Find where the given text appears and provide that cell's center as (x, y) coordinate. 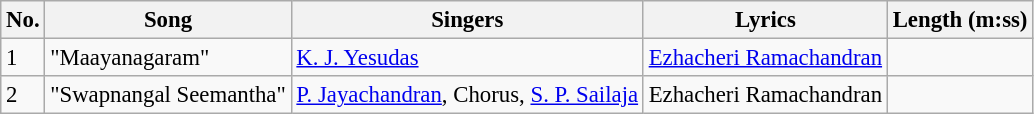
K. J. Yesudas (467, 58)
P. Jayachandran, Chorus, S. P. Sailaja (467, 95)
Song (168, 20)
"Swapnangal Seemantha" (168, 95)
No. (23, 20)
"Maayanagaram" (168, 58)
Lyrics (765, 20)
2 (23, 95)
1 (23, 58)
Singers (467, 20)
Length (m:ss) (960, 20)
